Extract the [x, y] coordinate from the center of the cell holding the provided text.  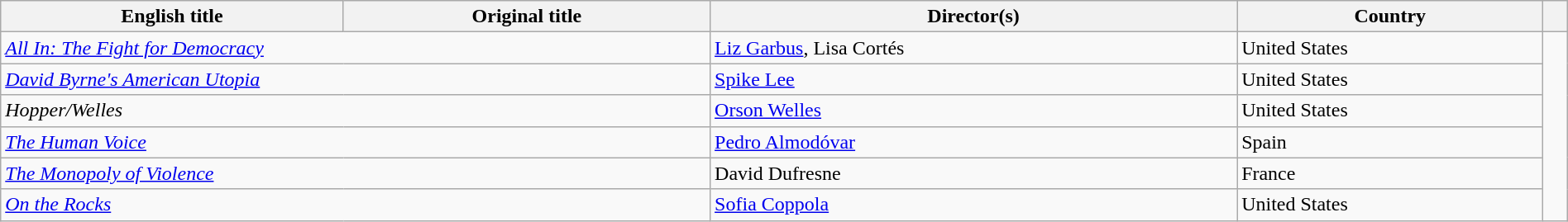
Original title [526, 17]
David Dufresne [974, 173]
Orson Welles [974, 111]
Director(s) [974, 17]
The Human Voice [356, 142]
English title [172, 17]
Sofia Coppola [974, 205]
David Byrne's American Utopia [356, 79]
On the Rocks [356, 205]
Pedro Almodóvar [974, 142]
Country [1390, 17]
The Monopoly of Violence [356, 173]
Spain [1390, 142]
All In: The Fight for Democracy [356, 48]
France [1390, 173]
Spike Lee [974, 79]
Hopper/Welles [356, 111]
Liz Garbus, Lisa Cortés [974, 48]
